For the text-containing cell, return its midpoint in (X, Y) coordinate format. 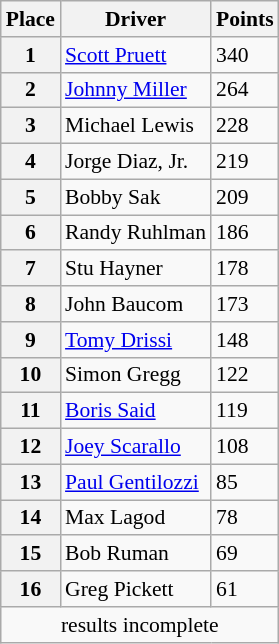
Place (30, 19)
7 (30, 269)
186 (245, 233)
Boris Said (136, 411)
Michael Lewis (136, 126)
108 (245, 447)
Greg Pickett (136, 589)
5 (30, 197)
61 (245, 589)
119 (245, 411)
11 (30, 411)
14 (30, 518)
3 (30, 126)
78 (245, 518)
16 (30, 589)
85 (245, 482)
Randy Ruhlman (136, 233)
Bob Ruman (136, 554)
10 (30, 375)
8 (30, 304)
Jorge Diaz, Jr. (136, 162)
Tomy Drissi (136, 340)
Simon Gregg (136, 375)
2 (30, 90)
69 (245, 554)
Paul Gentilozzi (136, 482)
4 (30, 162)
Points (245, 19)
Johnny Miller (136, 90)
6 (30, 233)
228 (245, 126)
340 (245, 55)
178 (245, 269)
results incomplete (140, 625)
Joey Scarallo (136, 447)
Max Lagod (136, 518)
15 (30, 554)
9 (30, 340)
148 (245, 340)
209 (245, 197)
John Baucom (136, 304)
219 (245, 162)
Driver (136, 19)
1 (30, 55)
122 (245, 375)
12 (30, 447)
264 (245, 90)
173 (245, 304)
Stu Hayner (136, 269)
Scott Pruett (136, 55)
Bobby Sak (136, 197)
13 (30, 482)
